Determine the (X, Y) coordinate at the center of the cell enclosing the given text.  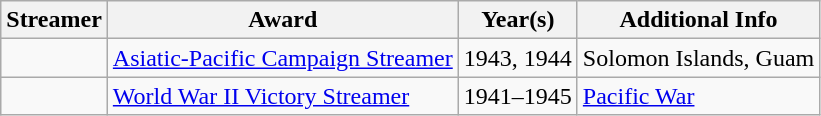
Streamer (54, 20)
Year(s) (518, 20)
Award (282, 20)
Additional Info (698, 20)
Solomon Islands, Guam (698, 58)
World War II Victory Streamer (282, 96)
1941–1945 (518, 96)
Pacific War (698, 96)
1943, 1944 (518, 58)
Asiatic-Pacific Campaign Streamer (282, 58)
